Provide the [X, Y] coordinate of the cell's center where the given text is located.  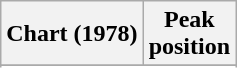
Peakposition [189, 34]
Chart (1978) [72, 34]
